Extract the [X, Y] coordinate from the center of the cell holding the provided text.  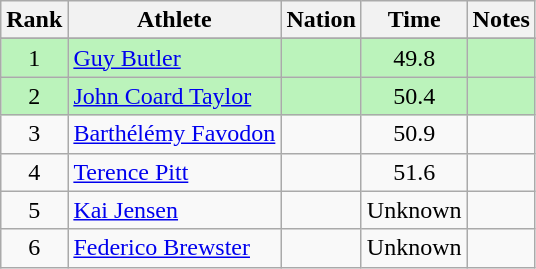
Rank [34, 20]
Barthélémy Favodon [174, 134]
50.9 [414, 134]
6 [34, 248]
Athlete [174, 20]
Federico Brewster [174, 248]
Nation [321, 20]
5 [34, 210]
2 [34, 96]
51.6 [414, 172]
4 [34, 172]
Guy Butler [174, 58]
3 [34, 134]
Kai Jensen [174, 210]
Time [414, 20]
Terence Pitt [174, 172]
49.8 [414, 58]
50.4 [414, 96]
John Coard Taylor [174, 96]
Notes [501, 20]
1 [34, 58]
